Pinpoint the cell where the given text exists, returning its [X, Y] midpoint coordinate. 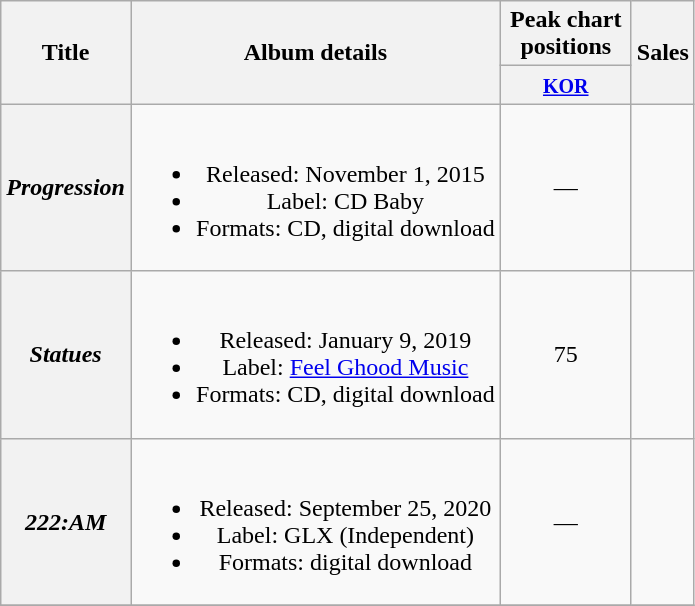
Title [66, 52]
Album details [315, 52]
KOR [566, 85]
Peak chart positions [566, 34]
222:AM [66, 522]
Released: November 1, 2015Label: CD BabyFormats: CD, digital download [315, 188]
Released: September 25, 2020Label: GLX (Independent)Formats: digital download [315, 522]
Released: January 9, 2019Label: Feel Ghood MusicFormats: CD, digital download [315, 354]
Progression [66, 188]
Statues [66, 354]
Sales [662, 52]
75 [566, 354]
